Search for the cell housing the specified text and yield its (X, Y) center coordinate. 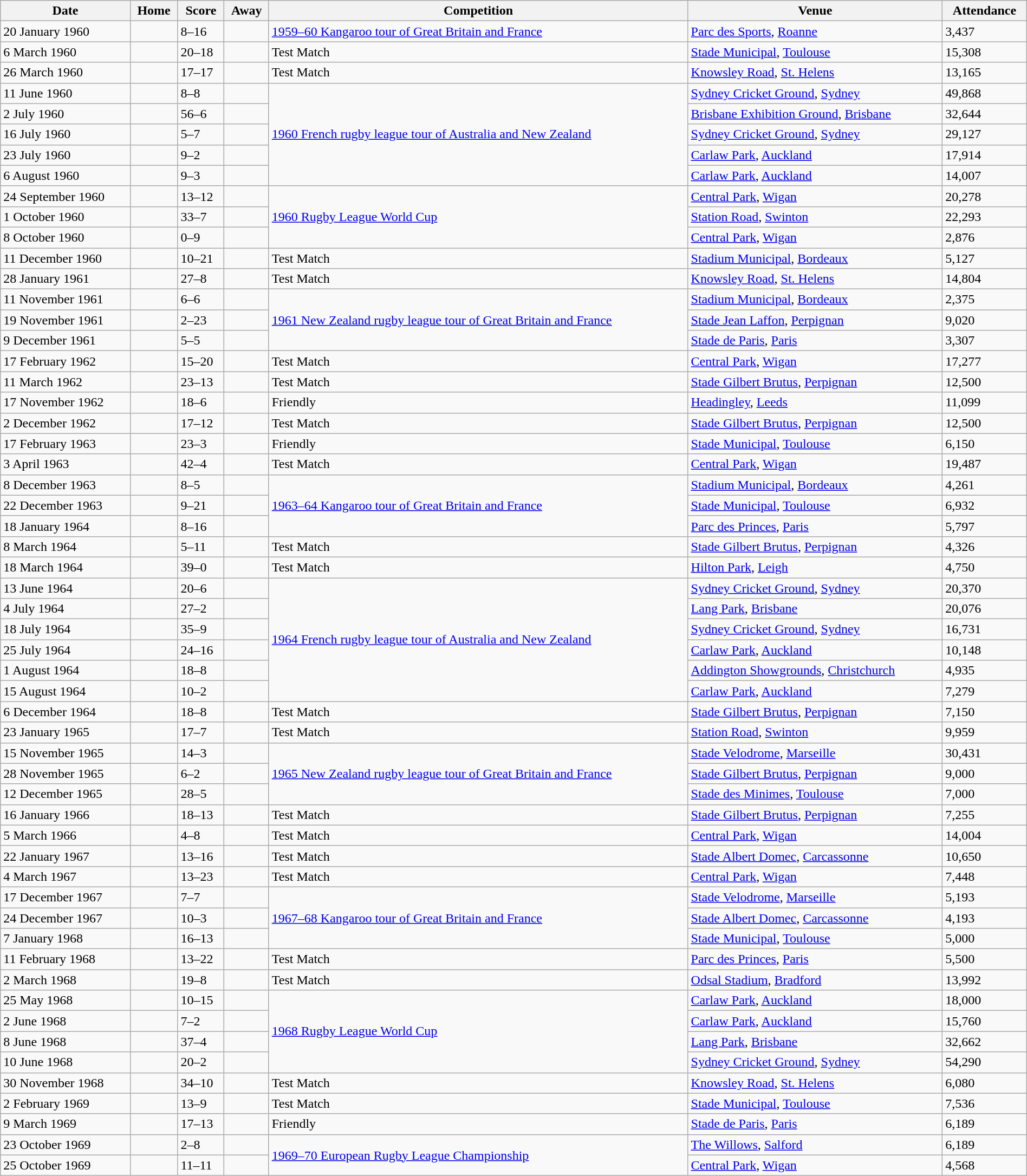
4 July 1964 (65, 609)
9,959 (985, 732)
11–11 (201, 1165)
Addington Showgrounds, Christchurch (815, 671)
8–8 (201, 93)
2 July 1960 (65, 114)
Home (154, 11)
13–16 (201, 856)
30 November 1968 (65, 1083)
19 November 1961 (65, 320)
4,750 (985, 567)
2–23 (201, 320)
3,437 (985, 31)
17 November 1962 (65, 402)
17–13 (201, 1124)
20,076 (985, 609)
8 October 1960 (65, 237)
17 February 1962 (65, 361)
18–6 (201, 402)
27–2 (201, 609)
13,992 (985, 980)
18 July 1964 (65, 629)
9 March 1969 (65, 1124)
7,150 (985, 712)
11 November 1961 (65, 300)
17,277 (985, 361)
6–2 (201, 774)
9–2 (201, 155)
15,308 (985, 52)
6,150 (985, 444)
10–21 (201, 258)
24 December 1967 (65, 918)
20,278 (985, 196)
16–13 (201, 939)
23 January 1965 (65, 732)
6,080 (985, 1083)
35–9 (201, 629)
4 March 1967 (65, 876)
24–16 (201, 650)
22 January 1967 (65, 856)
2–8 (201, 1145)
1960 French rugby league tour of Australia and New Zealand (478, 134)
11 February 1968 (65, 959)
32,644 (985, 114)
Away (246, 11)
9,020 (985, 320)
2,375 (985, 300)
11 March 1962 (65, 382)
10–15 (201, 1000)
10–2 (201, 691)
7,279 (985, 691)
5–5 (201, 341)
Parc des Sports, Roanne (815, 31)
18,000 (985, 1000)
22 December 1963 (65, 505)
10,148 (985, 650)
27–8 (201, 279)
2,876 (985, 237)
Stade des Minimes, Toulouse (815, 794)
5–11 (201, 547)
7,000 (985, 794)
1961 New Zealand rugby league tour of Great Britain and France (478, 320)
13–23 (201, 876)
5,127 (985, 258)
23 July 1960 (65, 155)
9–3 (201, 176)
12 December 1965 (65, 794)
Odsal Stadium, Bradford (815, 980)
13–9 (201, 1103)
14,004 (985, 835)
15 November 1965 (65, 753)
17,914 (985, 155)
10,650 (985, 856)
23–3 (201, 444)
6 March 1960 (65, 52)
18–13 (201, 815)
13–22 (201, 959)
14–3 (201, 753)
17–7 (201, 732)
3,307 (985, 341)
30,431 (985, 753)
1 October 1960 (65, 217)
11 December 1960 (65, 258)
11 June 1960 (65, 93)
1963–64 Kangaroo tour of Great Britain and France (478, 505)
16 July 1960 (65, 134)
42–4 (201, 464)
5,797 (985, 526)
17–17 (201, 73)
29,127 (985, 134)
7,536 (985, 1103)
13,165 (985, 73)
4,193 (985, 918)
9–21 (201, 505)
24 September 1960 (65, 196)
2 March 1968 (65, 980)
9 December 1961 (65, 341)
33–7 (201, 217)
20–6 (201, 588)
10 June 1968 (65, 1062)
6–6 (201, 300)
20–18 (201, 52)
25 May 1968 (65, 1000)
13–12 (201, 196)
5–7 (201, 134)
Attendance (985, 11)
7,448 (985, 876)
16,731 (985, 629)
19–8 (201, 980)
1968 Rugby League World Cup (478, 1031)
16 January 1966 (65, 815)
Date (65, 11)
28–5 (201, 794)
5,000 (985, 939)
5,193 (985, 897)
6,932 (985, 505)
54,290 (985, 1062)
10–3 (201, 918)
Brisbane Exhibition Ground, Brisbane (815, 114)
1964 French rugby league tour of Australia and New Zealand (478, 639)
5 March 1966 (65, 835)
18 March 1964 (65, 567)
34–10 (201, 1083)
14,007 (985, 176)
Stade Jean Laffon, Perpignan (815, 320)
20–2 (201, 1062)
3 April 1963 (65, 464)
8 December 1963 (65, 485)
7,255 (985, 815)
22,293 (985, 217)
11,099 (985, 402)
7–2 (201, 1021)
26 March 1960 (65, 73)
0–9 (201, 237)
6 December 1964 (65, 712)
Score (201, 11)
23–13 (201, 382)
17 February 1963 (65, 444)
4,568 (985, 1165)
4,326 (985, 547)
Headingley, Leeds (815, 402)
20,370 (985, 588)
23 October 1969 (65, 1145)
9,000 (985, 774)
17 December 1967 (65, 897)
5,500 (985, 959)
25 July 1964 (65, 650)
32,662 (985, 1042)
Hilton Park, Leigh (815, 567)
7 January 1968 (65, 939)
28 November 1965 (65, 774)
14,804 (985, 279)
20 January 1960 (65, 31)
4–8 (201, 835)
Venue (815, 11)
25 October 1969 (65, 1165)
1959–60 Kangaroo tour of Great Britain and France (478, 31)
1960 Rugby League World Cup (478, 217)
4,261 (985, 485)
28 January 1961 (65, 279)
17–12 (201, 423)
Competition (478, 11)
2 December 1962 (65, 423)
39–0 (201, 567)
37–4 (201, 1042)
15 August 1964 (65, 691)
8–5 (201, 485)
4,935 (985, 671)
15,760 (985, 1021)
6 August 1960 (65, 176)
1965 New Zealand rugby league tour of Great Britain and France (478, 774)
8 June 1968 (65, 1042)
2 February 1969 (65, 1103)
56–6 (201, 114)
1967–68 Kangaroo tour of Great Britain and France (478, 918)
1969–70 European Rugby League Championship (478, 1155)
2 June 1968 (65, 1021)
The Willows, Salford (815, 1145)
49,868 (985, 93)
1 August 1964 (65, 671)
19,487 (985, 464)
13 June 1964 (65, 588)
18 January 1964 (65, 526)
15–20 (201, 361)
7–7 (201, 897)
8 March 1964 (65, 547)
